Return the [X, Y] coordinate for the center point of the cell that contains the specified text.  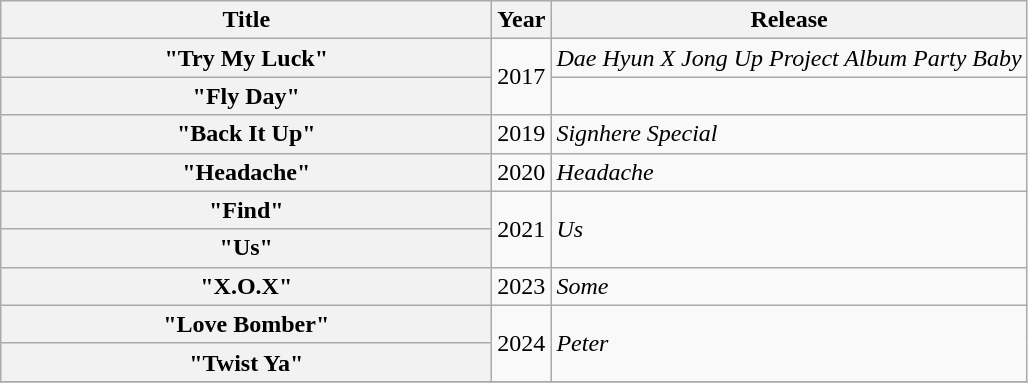
Peter [789, 343]
"Find" [246, 210]
2021 [522, 229]
"Back It Up" [246, 134]
Year [522, 20]
2023 [522, 286]
2019 [522, 134]
Us [789, 229]
2017 [522, 77]
Signhere Special [789, 134]
"Try My Luck" [246, 58]
Some [789, 286]
"Fly Day" [246, 96]
Dae Hyun X Jong Up Project Album Party Baby [789, 58]
"Us" [246, 248]
"Love Bomber" [246, 324]
"Twist Ya" [246, 362]
2024 [522, 343]
"Headache" [246, 172]
Release [789, 20]
2020 [522, 172]
Headache [789, 172]
Title [246, 20]
"X.O.X" [246, 286]
